For the text-containing cell, return its midpoint in (x, y) coordinate format. 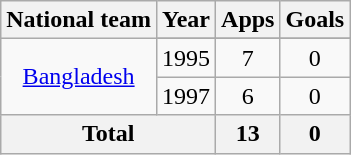
6 (248, 96)
Apps (248, 20)
13 (248, 134)
Year (186, 20)
National team (79, 20)
Total (108, 134)
1997 (186, 96)
Bangladesh (79, 77)
7 (248, 58)
1995 (186, 58)
Goals (315, 20)
